Pinpoint the cell where the given text exists, returning its (X, Y) midpoint coordinate. 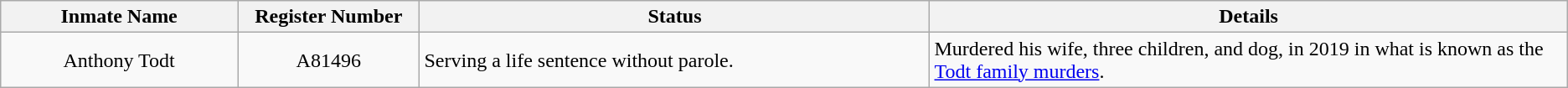
Status (675, 17)
Anthony Todt (119, 60)
Details (1248, 17)
Register Number (328, 17)
Inmate Name (119, 17)
A81496 (328, 60)
Murdered his wife, three children, and dog, in 2019 in what is known as the Todt family murders. (1248, 60)
Serving a life sentence without parole. (675, 60)
